Identify which cell holds the provided text, then report its [X, Y] central coordinate. 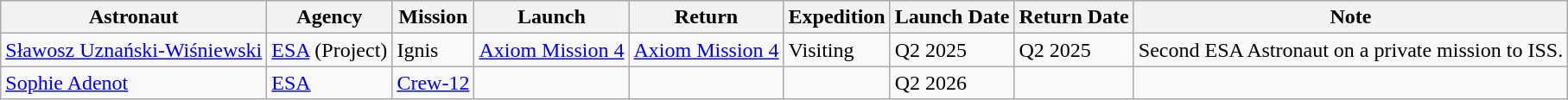
Note [1350, 17]
Mission [434, 17]
Launch [551, 17]
Launch Date [952, 17]
Visiting [836, 50]
Q2 2026 [952, 83]
Agency [330, 17]
Sophie Adenot [134, 83]
ESA [330, 83]
Return [707, 17]
Return Date [1074, 17]
Crew-12 [434, 83]
ESA (Project) [330, 50]
Expedition [836, 17]
Ignis [434, 50]
Second ESA Astronaut on a private mission to ISS. [1350, 50]
Sławosz Uznański-Wiśniewski [134, 50]
Astronaut [134, 17]
